Return (x, y) of the center of cell containing provided text 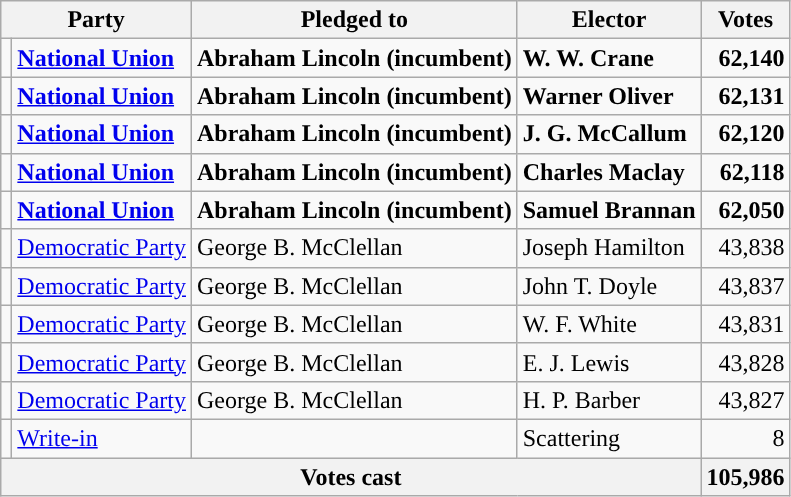
43,827 (746, 400)
43,837 (746, 286)
62,118 (746, 172)
Elector (609, 20)
62,131 (746, 96)
62,050 (746, 210)
E. J. Lewis (609, 362)
Charles Maclay (609, 172)
Votes (746, 20)
8 (746, 438)
Warner Oliver (609, 96)
43,831 (746, 324)
Votes cast (351, 477)
62,120 (746, 134)
62,140 (746, 58)
J. G. McCallum (609, 134)
Party (96, 20)
43,838 (746, 248)
Write-in (102, 438)
Scattering (609, 438)
43,828 (746, 362)
105,986 (746, 477)
Pledged to (354, 20)
John T. Doyle (609, 286)
W. F. White (609, 324)
Samuel Brannan (609, 210)
H. P. Barber (609, 400)
Joseph Hamilton (609, 248)
W. W. Crane (609, 58)
